From the cell containing the given text, extract its center point as [x, y] coordinate. 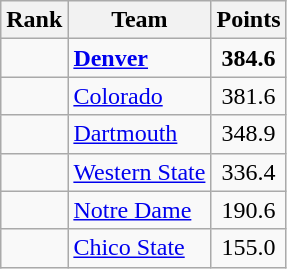
Points [248, 20]
381.6 [248, 96]
Dartmouth [140, 134]
155.0 [248, 248]
336.4 [248, 172]
Chico State [140, 248]
Colorado [140, 96]
348.9 [248, 134]
Rank [34, 20]
384.6 [248, 58]
Team [140, 20]
Western State [140, 172]
Notre Dame [140, 210]
190.6 [248, 210]
Denver [140, 58]
